Identify which cell holds the provided text, then report its (X, Y) central coordinate. 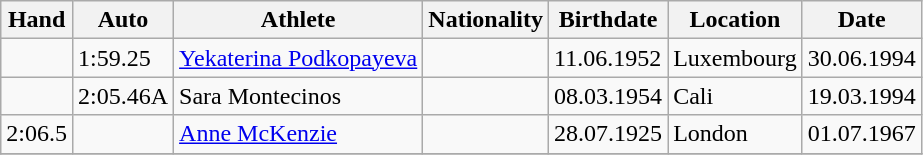
08.03.1954 (608, 96)
Anne McKenzie (298, 134)
19.03.1994 (862, 96)
Auto (122, 20)
London (736, 134)
Location (736, 20)
Yekaterina Podkopayeva (298, 58)
30.06.1994 (862, 58)
Nationality (486, 20)
1:59.25 (122, 58)
Birthdate (608, 20)
Sara Montecinos (298, 96)
Hand (37, 20)
11.06.1952 (608, 58)
2:06.5 (37, 134)
Luxembourg (736, 58)
Cali (736, 96)
2:05.46A (122, 96)
Date (862, 20)
28.07.1925 (608, 134)
Athlete (298, 20)
01.07.1967 (862, 134)
